Find where the given text appears and provide that cell's center as [X, Y] coordinate. 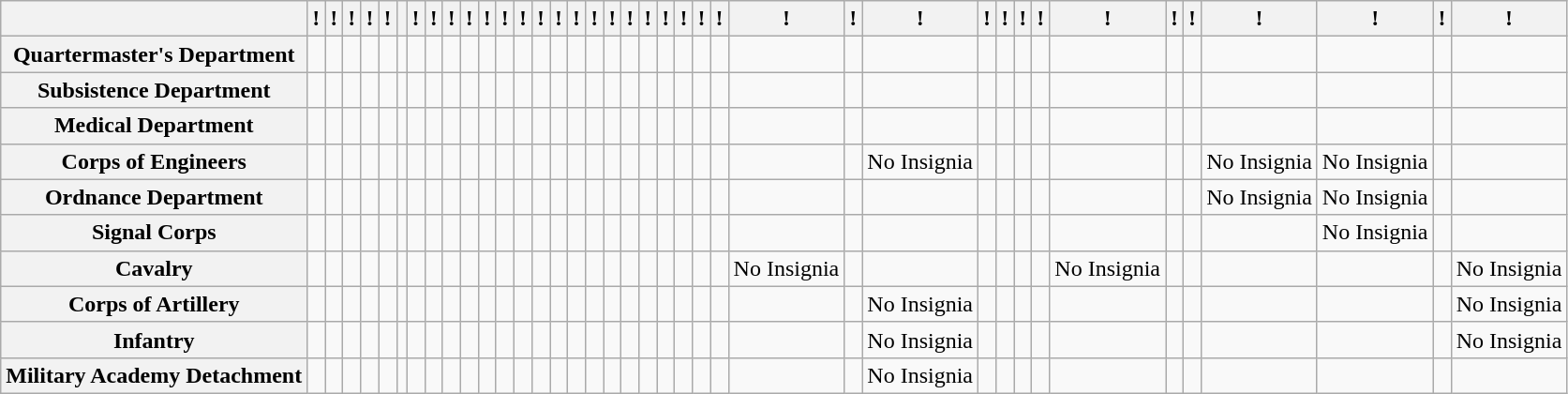
Corps of Engineers [154, 161]
Corps of Artillery [154, 304]
Medical Department [154, 126]
Quartermaster's Department [154, 54]
Subsistence Department [154, 90]
Cavalry [154, 268]
Infantry [154, 340]
Ordnance Department [154, 197]
Military Academy Detachment [154, 375]
Signal Corps [154, 233]
